Return the [x, y] coordinate for the center point of the cell that contains the specified text.  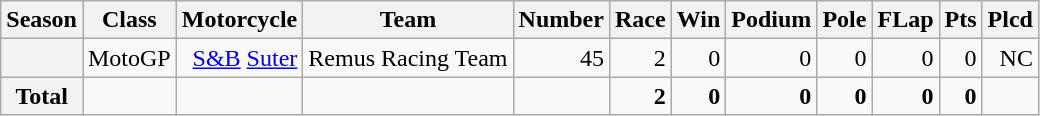
Motorcycle [240, 20]
S&B Suter [240, 58]
Podium [772, 20]
Number [561, 20]
MotoGP [129, 58]
Win [698, 20]
Class [129, 20]
Total [42, 96]
Pts [960, 20]
NC [1010, 58]
Remus Racing Team [408, 58]
FLap [906, 20]
Race [640, 20]
Season [42, 20]
Plcd [1010, 20]
45 [561, 58]
Team [408, 20]
Pole [844, 20]
